Determine the (x, y) coordinate at the center of the cell enclosing the given text.  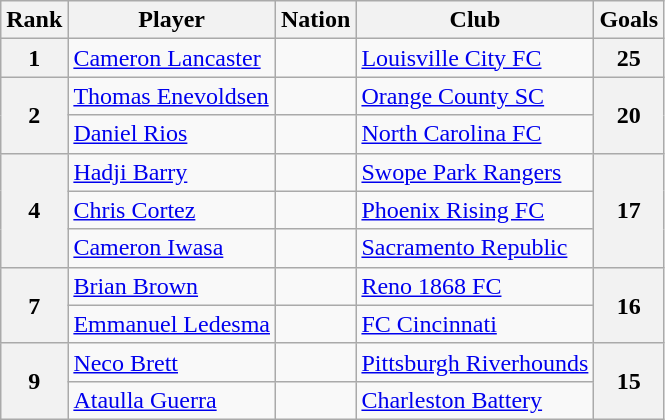
Brian Brown (172, 286)
9 (34, 381)
Neco Brett (172, 362)
15 (629, 381)
25 (629, 58)
Nation (316, 20)
Cameron Iwasa (172, 248)
Louisville City FC (475, 58)
17 (629, 210)
Charleston Battery (475, 400)
2 (34, 115)
Thomas Enevoldsen (172, 96)
Ataulla Guerra (172, 400)
Goals (629, 20)
Hadji Barry (172, 172)
Orange County SC (475, 96)
1 (34, 58)
North Carolina FC (475, 134)
Swope Park Rangers (475, 172)
Phoenix Rising FC (475, 210)
Player (172, 20)
Rank (34, 20)
Reno 1868 FC (475, 286)
Emmanuel Ledesma (172, 324)
Daniel Rios (172, 134)
FC Cincinnati (475, 324)
4 (34, 210)
Pittsburgh Riverhounds (475, 362)
7 (34, 305)
Cameron Lancaster (172, 58)
Sacramento Republic (475, 248)
20 (629, 115)
Club (475, 20)
16 (629, 305)
Chris Cortez (172, 210)
